Extract the (X, Y) coordinate from the center of the cell holding the provided text.  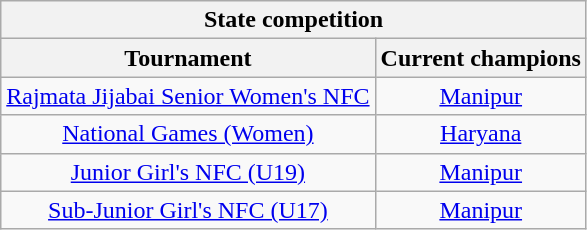
State competition (294, 20)
Junior Girl's NFC (U19) (188, 172)
Sub-Junior Girl's NFC (U17) (188, 210)
Tournament (188, 58)
Rajmata Jijabai Senior Women's NFC (188, 96)
Haryana (480, 134)
Current champions (480, 58)
National Games (Women) (188, 134)
